Provide the [x, y] coordinate of the cell's center where the given text is located.  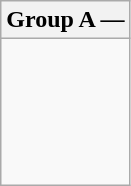
Group A — [66, 20]
